Provide the (x, y) coordinate of the cell's center where the given text is located.  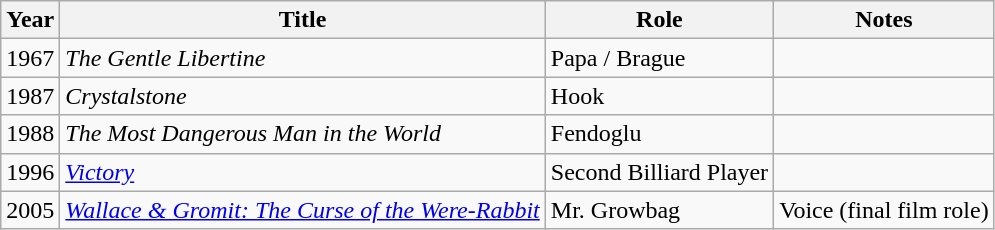
1967 (30, 58)
Fendoglu (659, 134)
Voice (final film role) (884, 210)
The Most Dangerous Man in the World (302, 134)
1988 (30, 134)
Role (659, 20)
Crystalstone (302, 96)
Year (30, 20)
1987 (30, 96)
The Gentle Libertine (302, 58)
Notes (884, 20)
Wallace & Gromit: The Curse of the Were-Rabbit (302, 210)
Hook (659, 96)
Second Billiard Player (659, 172)
1996 (30, 172)
Papa / Brague (659, 58)
Victory (302, 172)
Mr. Growbag (659, 210)
Title (302, 20)
2005 (30, 210)
